Provide the (X, Y) coordinate of the cell's center where the given text is located.  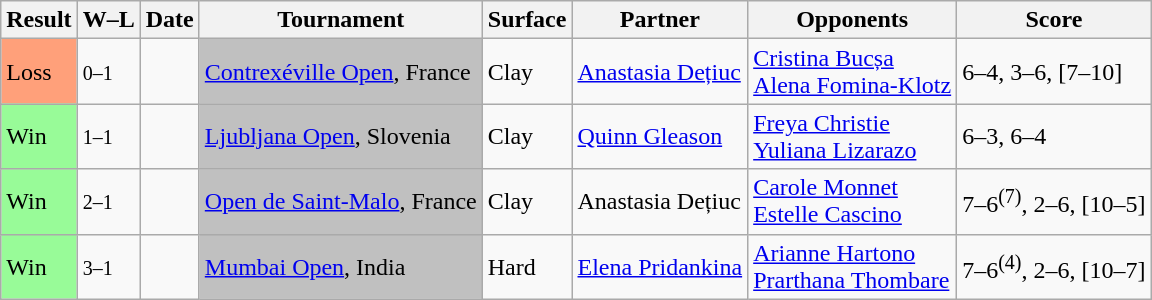
W–L (108, 20)
Contrexéville Open, France (340, 72)
Elena Pridankina (660, 266)
Tournament (340, 20)
Result (39, 20)
6–4, 3–6, [7–10] (1054, 72)
6–3, 6–4 (1054, 136)
Hard (527, 266)
Date (170, 20)
Mumbai Open, India (340, 266)
Freya Christie Yuliana Lizarazo (852, 136)
7–6(7), 2–6, [10–5] (1054, 202)
Open de Saint-Malo, France (340, 202)
Arianne Hartono Prarthana Thombare (852, 266)
Cristina Bucșa Alena Fomina-Klotz (852, 72)
Opponents (852, 20)
Loss (39, 72)
3–1 (108, 266)
2–1 (108, 202)
Carole Monnet Estelle Cascino (852, 202)
7–6(4), 2–6, [10–7] (1054, 266)
1–1 (108, 136)
0–1 (108, 72)
Surface (527, 20)
Ljubljana Open, Slovenia (340, 136)
Quinn Gleason (660, 136)
Score (1054, 20)
Partner (660, 20)
